Search for the cell housing the specified text and yield its (X, Y) center coordinate. 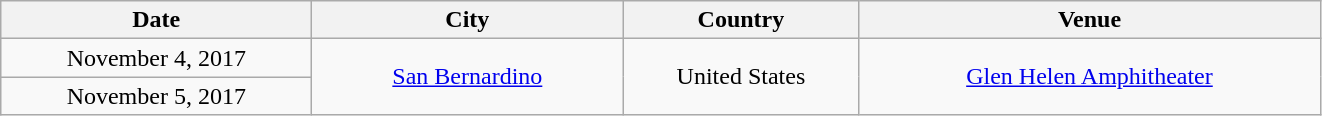
Country (741, 20)
Venue (1090, 20)
Glen Helen Amphitheater (1090, 77)
San Bernardino (468, 77)
November 4, 2017 (156, 58)
Date (156, 20)
November 5, 2017 (156, 96)
City (468, 20)
United States (741, 77)
